Determine the [X, Y] coordinate at the center of the cell enclosing the given text.  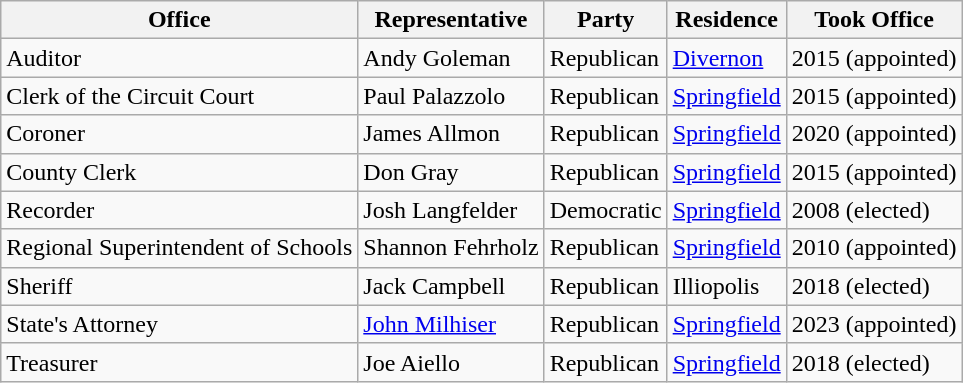
Divernon [726, 58]
Party [606, 20]
Democratic [606, 210]
Don Gray [451, 172]
Paul Palazzolo [451, 96]
Jack Campbell [451, 286]
2008 (elected) [874, 210]
Andy Goleman [451, 58]
Josh Langfelder [451, 210]
Coroner [180, 134]
Joe Aiello [451, 362]
John Milhiser [451, 324]
Office [180, 20]
County Clerk [180, 172]
Treasurer [180, 362]
Recorder [180, 210]
State's Attorney [180, 324]
2020 (appointed) [874, 134]
Shannon Fehrholz [451, 248]
2010 (appointed) [874, 248]
Sheriff [180, 286]
Residence [726, 20]
Clerk of the Circuit Court [180, 96]
Regional Superintendent of Schools [180, 248]
Illiopolis [726, 286]
Auditor [180, 58]
2023 (appointed) [874, 324]
Representative [451, 20]
Took Office [874, 20]
James Allmon [451, 134]
